Output the (X, Y) coordinate of the center of the cell containing the given text.  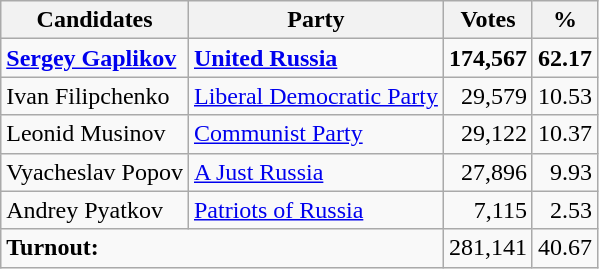
Liberal Democratic Party (316, 96)
Andrey Pyatkov (95, 210)
A Just Russia (316, 172)
Vyacheslav Popov (95, 172)
Leonid Musinov (95, 134)
10.53 (564, 96)
Votes (488, 20)
40.67 (564, 248)
Patriots of Russia (316, 210)
United Russia (316, 58)
Turnout: (222, 248)
29,579 (488, 96)
2.53 (564, 210)
29,122 (488, 134)
Candidates (95, 20)
Communist Party (316, 134)
62.17 (564, 58)
Ivan Filipchenko (95, 96)
10.37 (564, 134)
174,567 (488, 58)
7,115 (488, 210)
Sergey Gaplikov (95, 58)
% (564, 20)
27,896 (488, 172)
281,141 (488, 248)
9.93 (564, 172)
Party (316, 20)
